For the text-containing cell, return its midpoint in [X, Y] coordinate format. 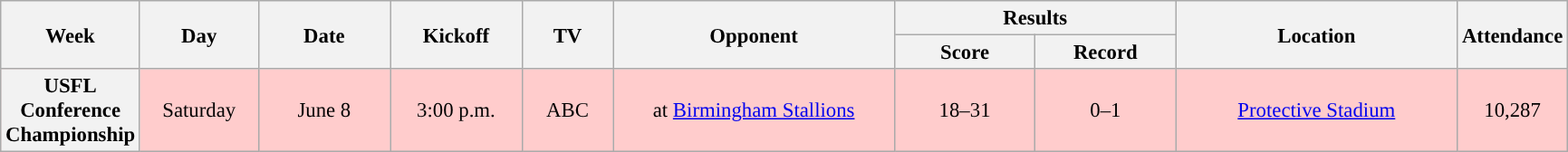
3:00 p.m. [457, 110]
Kickoff [457, 34]
Attendance [1513, 34]
0–1 [1105, 110]
at Birmingham Stallions [754, 110]
ABC [567, 110]
Opponent [754, 34]
Protective Stadium [1317, 110]
Saturday [199, 110]
10,287 [1513, 110]
USFL Conference Championship [71, 110]
Score [964, 52]
Day [199, 34]
TV [567, 34]
Week [71, 34]
Results [1034, 18]
Date [324, 34]
Location [1317, 34]
18–31 [964, 110]
Record [1105, 52]
June 8 [324, 110]
